Locate the cell with the specified text and output its (X, Y) center coordinate. 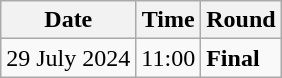
Round (241, 20)
Date (68, 20)
29 July 2024 (68, 58)
Time (168, 20)
11:00 (168, 58)
Final (241, 58)
